Identify which cell holds the provided text, then report its (X, Y) central coordinate. 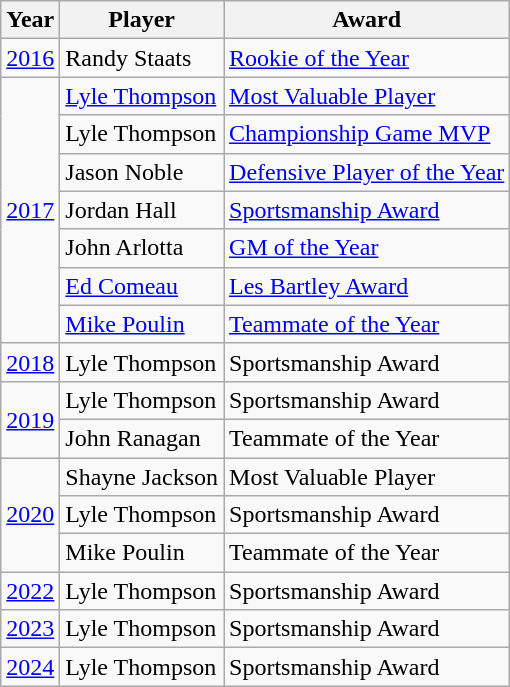
John Arlotta (142, 248)
Award (367, 20)
Randy Staats (142, 58)
Jason Noble (142, 172)
2018 (30, 362)
2019 (30, 419)
Championship Game MVP (367, 134)
2016 (30, 58)
2024 (30, 667)
Les Bartley Award (367, 286)
Shayne Jackson (142, 477)
2020 (30, 515)
2022 (30, 591)
2023 (30, 629)
Jordan Hall (142, 210)
GM of the Year (367, 248)
John Ranagan (142, 438)
Ed Comeau (142, 286)
Player (142, 20)
Year (30, 20)
Defensive Player of the Year (367, 172)
2017 (30, 210)
Rookie of the Year (367, 58)
